Scan for the cell matching the given text and deliver its (x, y) coordinate at center. 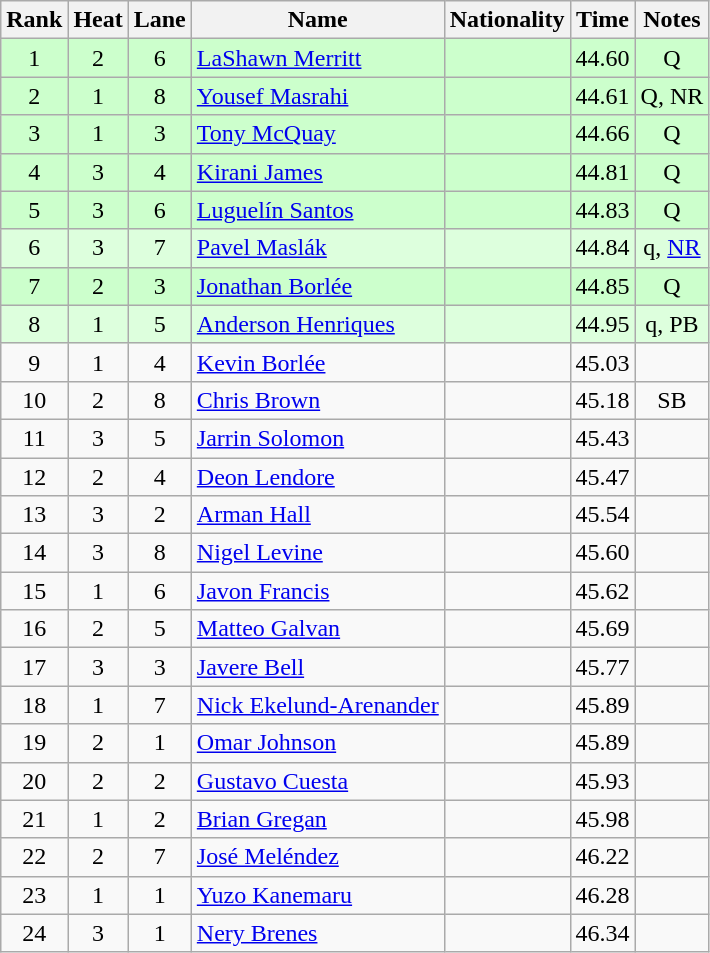
44.81 (602, 172)
45.98 (602, 819)
Rank (34, 20)
11 (34, 438)
Omar Johnson (318, 743)
46.34 (602, 933)
Brian Gregan (318, 819)
23 (34, 895)
Javere Bell (318, 667)
44.83 (602, 210)
45.43 (602, 438)
46.22 (602, 857)
12 (34, 477)
45.62 (602, 591)
Gustavo Cuesta (318, 781)
13 (34, 515)
45.93 (602, 781)
14 (34, 553)
Nery Brenes (318, 933)
Name (318, 20)
44.66 (602, 134)
16 (34, 629)
Q, NR (672, 96)
45.47 (602, 477)
Javon Francis (318, 591)
10 (34, 400)
Matteo Galvan (318, 629)
q, PB (672, 324)
Lane (160, 20)
Nick Ekelund-Arenander (318, 705)
46.28 (602, 895)
Yuzo Kanemaru (318, 895)
9 (34, 362)
Anderson Henriques (318, 324)
Pavel Maslák (318, 248)
44.85 (602, 286)
q, NR (672, 248)
Nationality (507, 20)
45.18 (602, 400)
21 (34, 819)
19 (34, 743)
Yousef Masrahi (318, 96)
Heat (98, 20)
Deon Lendore (318, 477)
45.54 (602, 515)
45.60 (602, 553)
José Meléndez (318, 857)
45.03 (602, 362)
Arman Hall (318, 515)
Jarrin Solomon (318, 438)
Kevin Borlée (318, 362)
Notes (672, 20)
44.61 (602, 96)
24 (34, 933)
Time (602, 20)
Jonathan Borlée (318, 286)
20 (34, 781)
Chris Brown (318, 400)
44.95 (602, 324)
45.77 (602, 667)
Tony McQuay (318, 134)
Kirani James (318, 172)
Nigel Levine (318, 553)
17 (34, 667)
SB (672, 400)
18 (34, 705)
45.69 (602, 629)
LaShawn Merritt (318, 58)
15 (34, 591)
44.84 (602, 248)
Luguelín Santos (318, 210)
22 (34, 857)
44.60 (602, 58)
